Detect which cell encompasses the target text, then output its (x, y) center coordinate. 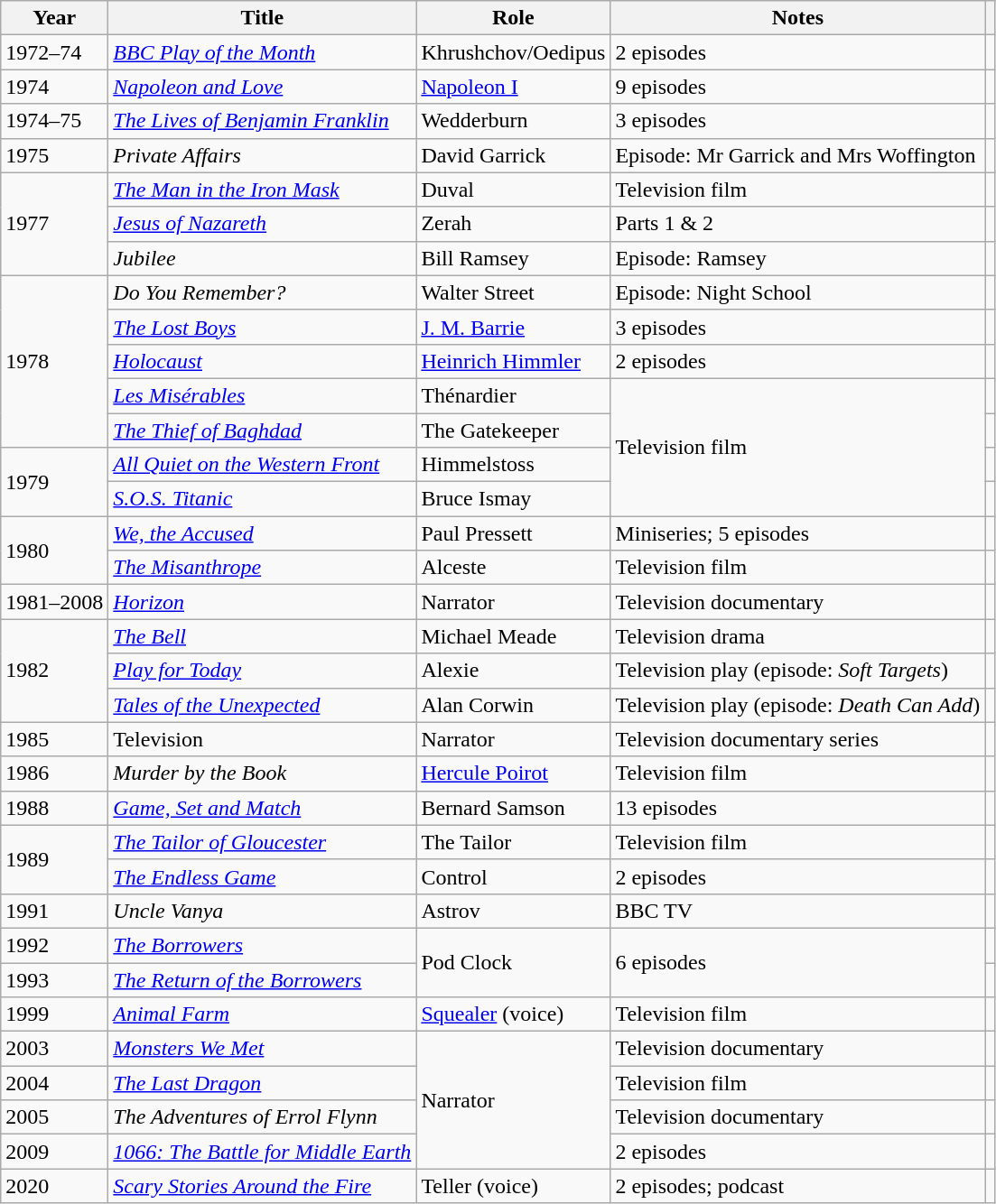
Episode: Night School (798, 292)
Private Affairs (262, 155)
The Tailor of Gloucester (262, 842)
The Last Dragon (262, 1083)
1975 (54, 155)
Horizon (262, 602)
The Man in the Iron Mask (262, 190)
Pod Clock (513, 962)
Game, Set and Match (262, 808)
1066: The Battle for Middle Earth (262, 1152)
The Return of the Borrowers (262, 979)
Episode: Ramsey (798, 258)
Murder by the Book (262, 773)
Year (54, 18)
2009 (54, 1152)
Jubilee (262, 258)
2004 (54, 1083)
6 episodes (798, 962)
The Thief of Baghdad (262, 431)
Thénardier (513, 395)
1972–74 (54, 52)
1974–75 (54, 121)
1991 (54, 911)
Duval (513, 190)
The Lost Boys (262, 327)
Bernard Samson (513, 808)
1992 (54, 945)
We, the Accused (262, 533)
Title (262, 18)
The Adventures of Errol Flynn (262, 1117)
The Gatekeeper (513, 431)
Teller (voice) (513, 1186)
Napoleon and Love (262, 87)
Animal Farm (262, 1014)
Scary Stories Around the Fire (262, 1186)
The Borrowers (262, 945)
1989 (54, 859)
2003 (54, 1049)
Wedderburn (513, 121)
David Garrick (513, 155)
Michael Meade (513, 636)
Parts 1 & 2 (798, 224)
1974 (54, 87)
1988 (54, 808)
Do You Remember? (262, 292)
BBC Play of the Month (262, 52)
Miniseries; 5 episodes (798, 533)
Television drama (798, 636)
Play for Today (262, 671)
13 episodes (798, 808)
1999 (54, 1014)
The Lives of Benjamin Franklin (262, 121)
Holocaust (262, 361)
The Tailor (513, 842)
1980 (54, 551)
2005 (54, 1117)
Bill Ramsey (513, 258)
Uncle Vanya (262, 911)
1985 (54, 739)
9 episodes (798, 87)
Notes (798, 18)
Zerah (513, 224)
Monsters We Met (262, 1049)
Himmelstoss (513, 465)
1982 (54, 671)
Tales of the Unexpected (262, 705)
1979 (54, 482)
Squealer (voice) (513, 1014)
Hercule Poirot (513, 773)
Television documentary series (798, 739)
Control (513, 876)
2 episodes; podcast (798, 1186)
1993 (54, 979)
The Bell (262, 636)
Bruce Ismay (513, 499)
Astrov (513, 911)
Jesus of Nazareth (262, 224)
BBC TV (798, 911)
Khrushchov/Oedipus (513, 52)
Les Misérables (262, 395)
1978 (54, 361)
Television (262, 739)
All Quiet on the Western Front (262, 465)
Episode: Mr Garrick and Mrs Woffington (798, 155)
Alan Corwin (513, 705)
Alexie (513, 671)
Television play (episode: Soft Targets) (798, 671)
The Misanthrope (262, 568)
Role (513, 18)
1981–2008 (54, 602)
Heinrich Himmler (513, 361)
Napoleon I (513, 87)
Alceste (513, 568)
Television play (episode: Death Can Add) (798, 705)
The Endless Game (262, 876)
S.O.S. Titanic (262, 499)
2020 (54, 1186)
J. M. Barrie (513, 327)
1977 (54, 224)
Walter Street (513, 292)
Paul Pressett (513, 533)
1986 (54, 773)
